Extract the [x, y] coordinate from the center of the cell holding the provided text.  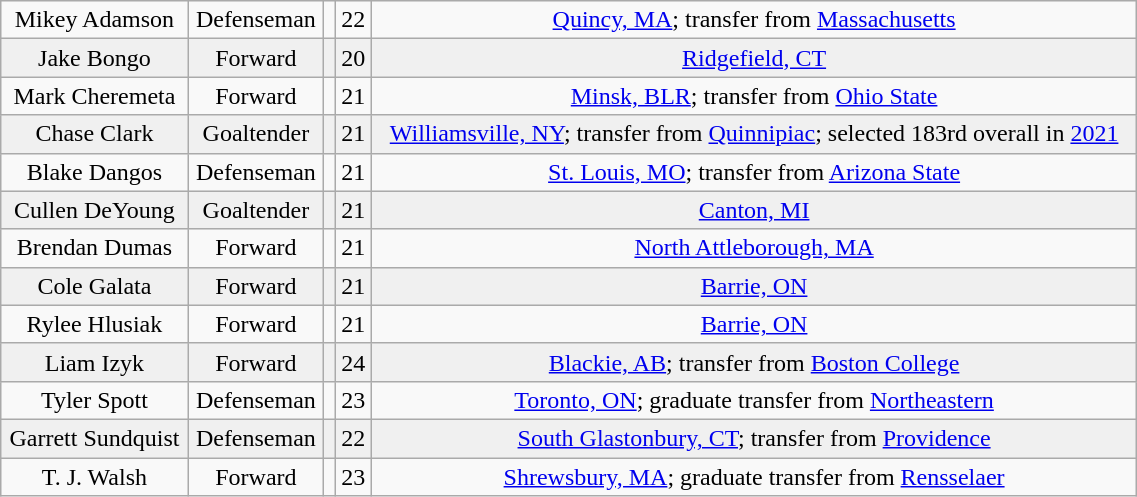
Toronto, ON; graduate transfer from Northeastern [754, 400]
Rylee Hlusiak [94, 324]
Mikey Adamson [94, 20]
Canton, MI [754, 210]
South Glastonbury, CT; transfer from Providence [754, 438]
Blake Dangos [94, 172]
20 [353, 58]
Quincy, MA; transfer from Massachusetts [754, 20]
Liam Izyk [94, 362]
Jake Bongo [94, 58]
Tyler Spott [94, 400]
Shrewsbury, MA; graduate transfer from Rensselaer [754, 477]
Ridgefield, CT [754, 58]
Blackie, AB; transfer from Boston College [754, 362]
Williamsville, NY; transfer from Quinnipiac; selected 183rd overall in 2021 [754, 134]
Brendan Dumas [94, 248]
Chase Clark [94, 134]
St. Louis, MO; transfer from Arizona State [754, 172]
Cullen DeYoung [94, 210]
Garrett Sundquist [94, 438]
T. J. Walsh [94, 477]
Minsk, BLR; transfer from Ohio State [754, 96]
24 [353, 362]
Cole Galata [94, 286]
North Attleborough, MA [754, 248]
Mark Cheremeta [94, 96]
